Provide the (X, Y) coordinate of the cell's center where the given text is located.  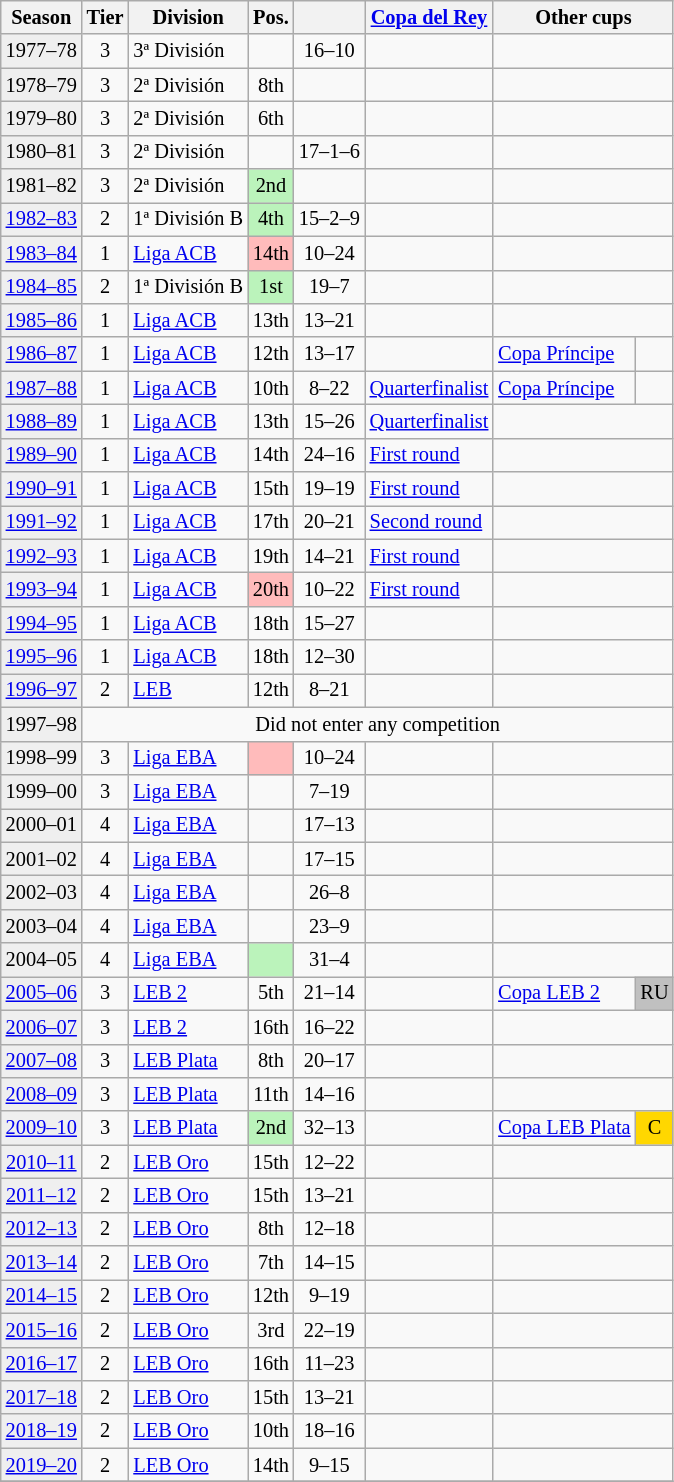
2016–17 (42, 1364)
12–22 (330, 1162)
1987–88 (42, 388)
8–22 (330, 388)
Pos. (271, 17)
21–14 (330, 993)
15–2–9 (330, 219)
5th (271, 993)
17–13 (330, 825)
16–10 (330, 51)
13–17 (330, 354)
2002–03 (42, 892)
Division (188, 17)
1st (271, 287)
12–18 (330, 1229)
19–7 (330, 287)
15–27 (330, 623)
17–1–6 (330, 152)
20th (271, 589)
20–17 (330, 1061)
14–15 (330, 1263)
12–30 (330, 657)
Other cups (583, 17)
2014–15 (42, 1296)
2004–05 (42, 960)
9–15 (330, 1465)
1988–89 (42, 421)
1999–00 (42, 791)
2012–13 (42, 1229)
2001–02 (42, 859)
19–19 (330, 489)
2005–06 (42, 993)
2007–08 (42, 1061)
6th (271, 118)
2008–09 (42, 1094)
16–22 (330, 1027)
3rd (271, 1330)
1993–94 (42, 589)
19th (271, 556)
1983–84 (42, 253)
1998–99 (42, 758)
1980–81 (42, 152)
Second round (430, 522)
Tier (106, 17)
1992–93 (42, 556)
15–26 (330, 421)
1978–79 (42, 85)
1982–83 (42, 219)
2011–12 (42, 1195)
Did not enter any competition (378, 724)
2000–01 (42, 825)
1984–85 (42, 287)
2018–19 (42, 1431)
11th (271, 1094)
9–19 (330, 1296)
17th (271, 522)
1989–90 (42, 455)
C (654, 1128)
2017–18 (42, 1397)
1995–96 (42, 657)
Copa LEB 2 (564, 993)
24–16 (330, 455)
2019–20 (42, 1465)
1981–82 (42, 186)
RU (654, 993)
1994–95 (42, 623)
2006–07 (42, 1027)
11–23 (330, 1364)
31–4 (330, 960)
1990–91 (42, 489)
4th (271, 219)
2010–11 (42, 1162)
1985–86 (42, 320)
23–9 (330, 926)
1997–98 (42, 724)
Season (42, 17)
10–22 (330, 589)
Copa del Rey (430, 17)
14–16 (330, 1094)
1979–80 (42, 118)
18–16 (330, 1431)
32–13 (330, 1128)
14–21 (330, 556)
26–8 (330, 892)
1977–78 (42, 51)
1986–87 (42, 354)
1996–97 (42, 690)
7th (271, 1263)
2015–16 (42, 1330)
8–21 (330, 690)
20–21 (330, 522)
22–19 (330, 1330)
2003–04 (42, 926)
7–19 (330, 791)
17–15 (330, 859)
LEB (188, 690)
3ª División (188, 51)
1991–92 (42, 522)
Copa LEB Plata (564, 1128)
2013–14 (42, 1263)
2009–10 (42, 1128)
